For the text-containing cell, return its midpoint in (x, y) coordinate format. 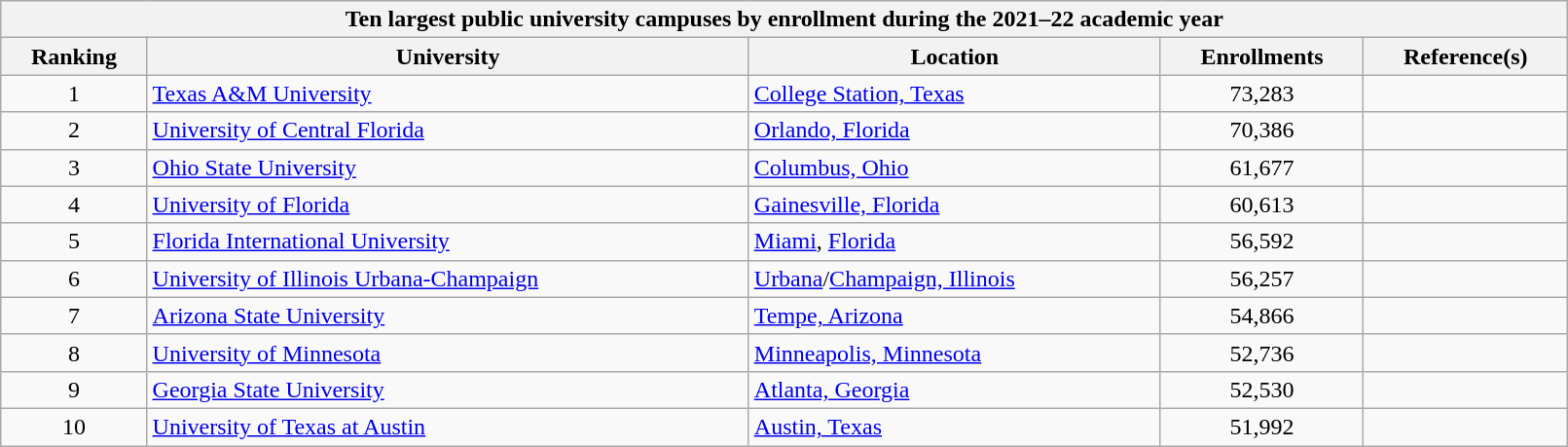
Location (954, 56)
3 (74, 168)
60,613 (1261, 205)
Atlanta, Georgia (954, 390)
Gainesville, Florida (954, 205)
8 (74, 353)
9 (74, 390)
5 (74, 242)
Tempe, Arizona (954, 316)
Ten largest public university campuses by enrollment during the 2021–22 academic year (784, 19)
Ranking (74, 56)
University of Texas at Austin (448, 427)
Florida International University (448, 242)
University of Florida (448, 205)
7 (74, 316)
Austin, Texas (954, 427)
4 (74, 205)
Texas A&M University (448, 93)
70,386 (1261, 130)
Columbus, Ohio (954, 168)
University of Minnesota (448, 353)
Reference(s) (1466, 56)
10 (74, 427)
52,530 (1261, 390)
52,736 (1261, 353)
Georgia State University (448, 390)
56,592 (1261, 242)
College Station, Texas (954, 93)
Ohio State University (448, 168)
Urbana/Champaign, Illinois (954, 279)
Enrollments (1261, 56)
University of Central Florida (448, 130)
56,257 (1261, 279)
54,866 (1261, 316)
2 (74, 130)
6 (74, 279)
Orlando, Florida (954, 130)
University of Illinois Urbana-Champaign (448, 279)
1 (74, 93)
Minneapolis, Minnesota (954, 353)
61,677 (1261, 168)
51,992 (1261, 427)
Arizona State University (448, 316)
73,283 (1261, 93)
University (448, 56)
Miami, Florida (954, 242)
